Output the (X, Y) coordinate of the center of the cell containing the given text.  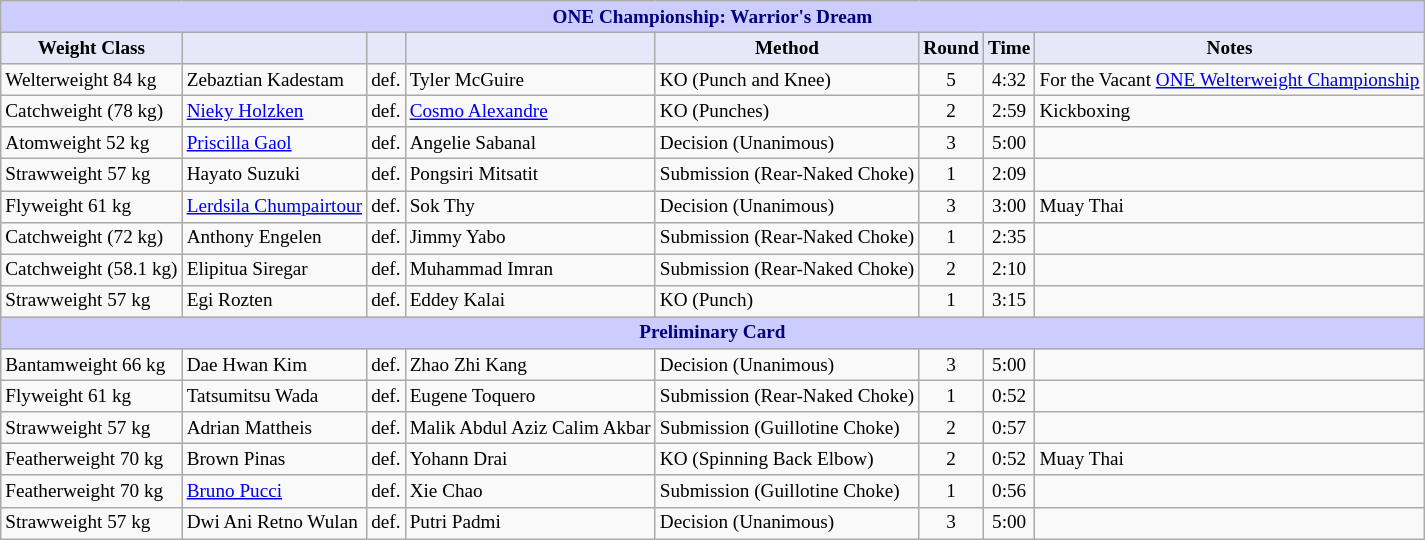
0:56 (1008, 491)
Catchweight (72 kg) (92, 238)
Atomweight 52 kg (92, 143)
Tatsumitsu Wada (274, 396)
ONE Championship: Warrior's Dream (712, 17)
Malik Abdul Aziz Calim Akbar (530, 428)
Elipitua Siregar (274, 270)
Hayato Suzuki (274, 175)
2:35 (1008, 238)
Tyler McGuire (530, 80)
Weight Class (92, 48)
Anthony Engelen (274, 238)
2:10 (1008, 270)
Nieky Holzken (274, 111)
Notes (1230, 48)
Muhammad Imran (530, 270)
Kickboxing (1230, 111)
3:00 (1008, 206)
Pongsiri Mitsatit (530, 175)
Catchweight (58.1 kg) (92, 270)
Putri Padmi (530, 523)
4:32 (1008, 80)
Zhao Zhi Kang (530, 365)
Cosmo Alexandre (530, 111)
Time (1008, 48)
Zebaztian Kadestam (274, 80)
Dwi Ani Retno Wulan (274, 523)
For the Vacant ONE Welterweight Championship (1230, 80)
KO (Punch) (787, 301)
Dae Hwan Kim (274, 365)
Round (952, 48)
Sok Thy (530, 206)
Adrian Mattheis (274, 428)
Bruno Pucci (274, 491)
KO (Punch and Knee) (787, 80)
Catchweight (78 kg) (92, 111)
Eugene Toquero (530, 396)
2:09 (1008, 175)
Brown Pinas (274, 460)
5 (952, 80)
Welterweight 84 kg (92, 80)
Egi Rozten (274, 301)
Lerdsila Chumpairtour (274, 206)
0:57 (1008, 428)
Bantamweight 66 kg (92, 365)
Eddey Kalai (530, 301)
Xie Chao (530, 491)
Angelie Sabanal (530, 143)
Yohann Drai (530, 460)
Method (787, 48)
KO (Punches) (787, 111)
3:15 (1008, 301)
2:59 (1008, 111)
KO (Spinning Back Elbow) (787, 460)
Jimmy Yabo (530, 238)
Preliminary Card (712, 333)
Priscilla Gaol (274, 143)
